Locate the cell with the specified text and output its [X, Y] center coordinate. 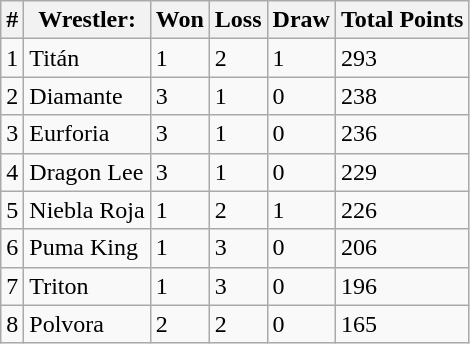
Eurforia [87, 134]
236 [402, 134]
226 [402, 210]
206 [402, 248]
Niebla Roja [87, 210]
Titán [87, 58]
8 [12, 324]
Total Points [402, 20]
Polvora [87, 324]
4 [12, 172]
# [12, 20]
Dragon Lee [87, 172]
196 [402, 286]
Draw [301, 20]
Loss [238, 20]
Won [180, 20]
165 [402, 324]
238 [402, 96]
6 [12, 248]
7 [12, 286]
229 [402, 172]
Diamante [87, 96]
5 [12, 210]
Triton [87, 286]
Puma King [87, 248]
Wrestler: [87, 20]
293 [402, 58]
